Locate the cell with the specified text and output its (X, Y) center coordinate. 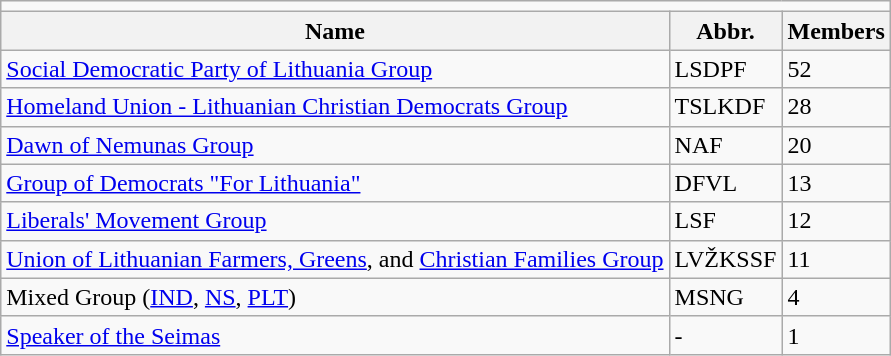
TSLKDF (726, 107)
MSNG (726, 297)
Liberals' Movement Group (335, 221)
LSDPF (726, 69)
Group of Democrats "For Lithuania" (335, 183)
Homeland Union - Lithuanian Christian Democrats Group (335, 107)
4 (836, 297)
52 (836, 69)
Mixed Group (IND, NS, PLT) (335, 297)
Union of Lithuanian Farmers, Greens, and Christian Families Group (335, 259)
12 (836, 221)
Abbr. (726, 31)
Name (335, 31)
Speaker of the Seimas (335, 335)
Social Democratic Party of Lithuania Group (335, 69)
20 (836, 145)
1 (836, 335)
LVŽKSSF (726, 259)
DFVL (726, 183)
13 (836, 183)
LSF (726, 221)
NAF (726, 145)
Members (836, 31)
11 (836, 259)
Dawn of Nemunas Group (335, 145)
28 (836, 107)
- (726, 335)
